Identify which cell holds the provided text, then report its [x, y] central coordinate. 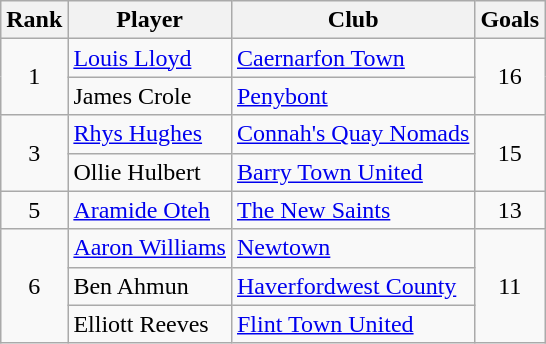
Elliott Reeves [150, 324]
Barry Town United [352, 172]
James Crole [150, 96]
5 [34, 210]
Club [352, 20]
3 [34, 153]
The New Saints [352, 210]
Aaron Williams [150, 248]
Ben Ahmun [150, 286]
1 [34, 77]
16 [510, 77]
15 [510, 153]
Caernarfon Town [352, 58]
Goals [510, 20]
Flint Town United [352, 324]
Player [150, 20]
Penybont [352, 96]
Rhys Hughes [150, 134]
Louis Lloyd [150, 58]
6 [34, 286]
Newtown [352, 248]
Ollie Hulbert [150, 172]
13 [510, 210]
11 [510, 286]
Haverfordwest County [352, 286]
Connah's Quay Nomads [352, 134]
Aramide Oteh [150, 210]
Rank [34, 20]
